Output the (X, Y) coordinate of the center of the cell containing the given text.  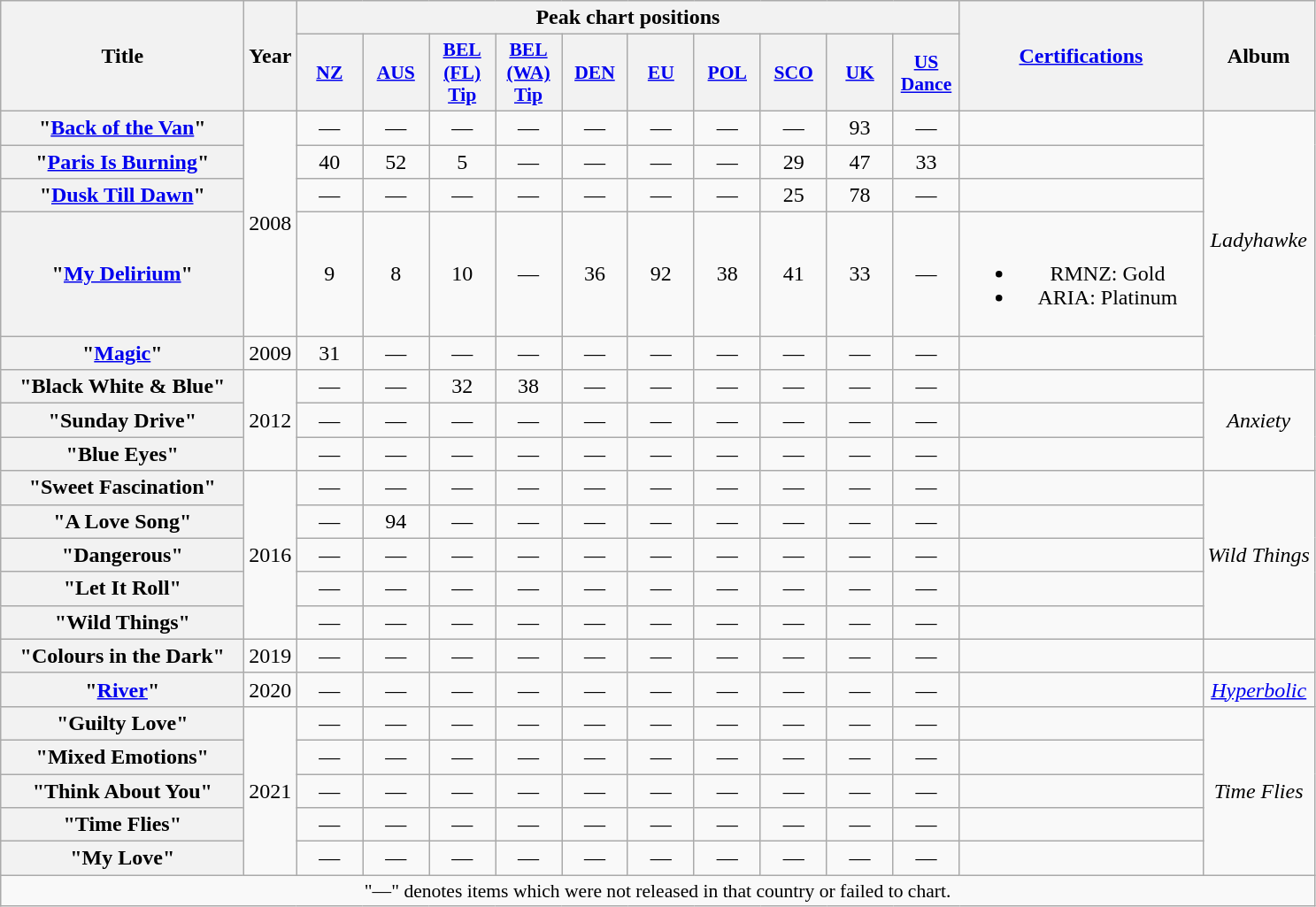
"Dusk Till Dawn" (122, 196)
EU (660, 73)
USDance (926, 73)
36 (595, 274)
"Guilty Love" (122, 723)
Ladyhawke (1258, 240)
"Think About You" (122, 790)
29 (793, 162)
31 (329, 353)
Title (122, 57)
92 (660, 274)
40 (329, 162)
9 (329, 274)
"Blue Eyes" (122, 454)
8 (396, 274)
93 (860, 127)
47 (860, 162)
Anxiety (1258, 420)
Year (271, 57)
2020 (271, 689)
SCO (793, 73)
"Dangerous" (122, 555)
"Sweet Fascination" (122, 488)
"Sunday Drive" (122, 420)
"Paris Is Burning" (122, 162)
Hyperbolic (1258, 689)
BEL(WA)Tip (529, 73)
2019 (271, 656)
"Wild Things" (122, 622)
32 (462, 387)
Time Flies (1258, 790)
5 (462, 162)
"Mixed Emotions" (122, 757)
UK (860, 73)
"A Love Song" (122, 521)
"My Delirium" (122, 274)
"River" (122, 689)
BEL(FL)Tip (462, 73)
"Time Flies" (122, 825)
AUS (396, 73)
"Back of the Van" (122, 127)
Album (1258, 57)
25 (793, 196)
POL (727, 73)
10 (462, 274)
Peak chart positions (628, 18)
2008 (271, 223)
78 (860, 196)
52 (396, 162)
Certifications (1081, 57)
"Black White & Blue" (122, 387)
94 (396, 521)
2021 (271, 790)
"—" denotes items which were not released in that country or failed to chart. (658, 891)
DEN (595, 73)
RMNZ: GoldARIA: Platinum (1081, 274)
41 (793, 274)
2009 (271, 353)
"Let It Roll" (122, 588)
"Magic" (122, 353)
"My Love" (122, 858)
2016 (271, 555)
2012 (271, 420)
NZ (329, 73)
Wild Things (1258, 555)
"Colours in the Dark" (122, 656)
